From the cell containing the given text, extract its center point as [x, y] coordinate. 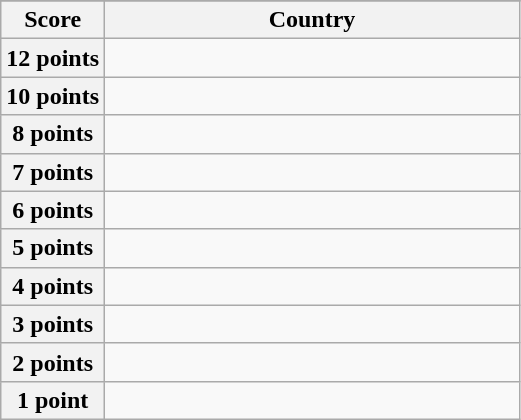
12 points [53, 58]
2 points [53, 362]
3 points [53, 324]
7 points [53, 172]
1 point [53, 400]
6 points [53, 210]
4 points [53, 286]
Score [53, 20]
5 points [53, 248]
10 points [53, 96]
8 points [53, 134]
Country [312, 20]
